Extract the [X, Y] coordinate from the center of the cell holding the provided text.  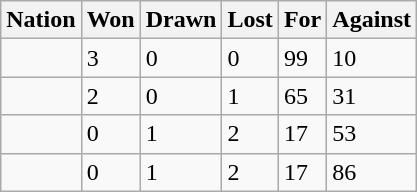
65 [302, 96]
Lost [250, 20]
10 [372, 58]
Won [110, 20]
For [302, 20]
Against [372, 20]
86 [372, 172]
3 [110, 58]
31 [372, 96]
53 [372, 134]
Drawn [181, 20]
99 [302, 58]
Nation [41, 20]
